Locate the cell with the specified text and output its [x, y] center coordinate. 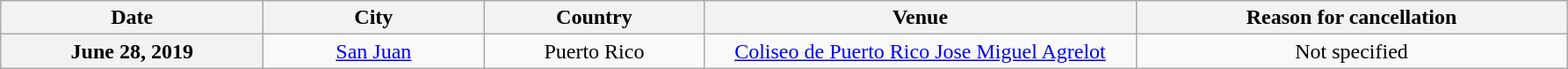
San Juan [374, 51]
Coliseo de Puerto Rico Jose Miguel Agrelot [921, 51]
Date [132, 18]
Country [594, 18]
June 28, 2019 [132, 51]
Puerto Rico [594, 51]
Reason for cancellation [1351, 18]
City [374, 18]
Not specified [1351, 51]
Venue [921, 18]
